Locate the cell with the specified text and output its [x, y] center coordinate. 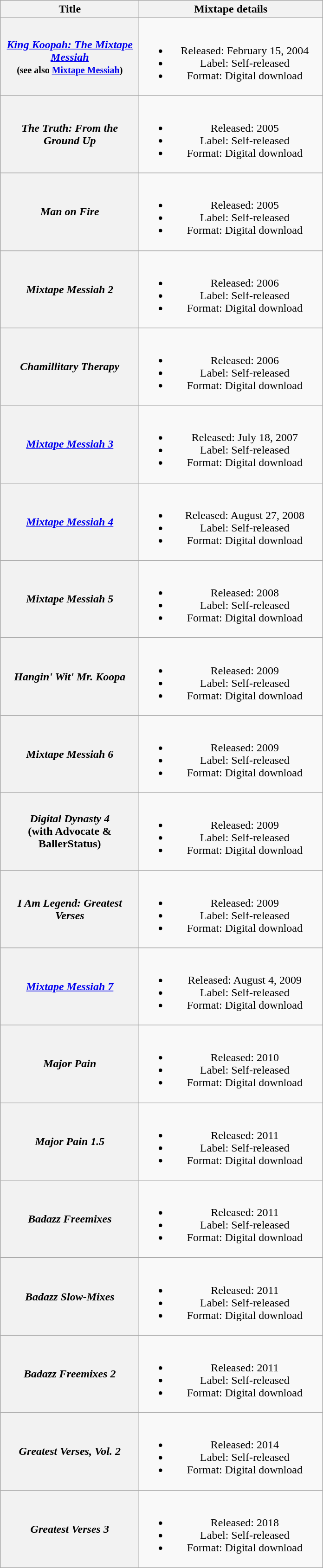
Released: 2010Label: Self-releasedFormat: Digital download [231, 1064]
Released: 2018Label: Self-releasedFormat: Digital download [231, 1529]
Badazz Freemixes [70, 1219]
Mixtape Messiah 2 [70, 289]
Mixtape details [231, 9]
Greatest Verses 3 [70, 1529]
The Truth: From the Ground Up [70, 134]
Mixtape Messiah 3 [70, 444]
Chamillitary Therapy [70, 366]
Released: July 18, 2007Label: Self-releasedFormat: Digital download [231, 444]
Released: 2014Label: Self-releasedFormat: Digital download [231, 1452]
Hangin' Wit' Mr. Koopa [70, 676]
Released: August 27, 2008Label: Self-releasedFormat: Digital download [231, 521]
Mixtape Messiah 7 [70, 987]
Major Pain [70, 1064]
Major Pain 1.5 [70, 1142]
I Am Legend: Greatest Verses [70, 909]
Mixtape Messiah 5 [70, 599]
Released: August 4, 2009Label: Self-releasedFormat: Digital download [231, 987]
Greatest Verses, Vol. 2 [70, 1452]
Mixtape Messiah 6 [70, 754]
Mixtape Messiah 4 [70, 521]
Digital Dynasty 4(with Advocate & BallerStatus) [70, 831]
Title [70, 9]
Badazz Slow-Mixes [70, 1297]
Badazz Freemixes 2 [70, 1374]
Man on Fire [70, 211]
Released: 2008Label: Self-releasedFormat: Digital download [231, 599]
King Koopah: The Mixtape Messiah(see also Mixtape Messiah) [70, 57]
Released: February 15, 2004Label: Self-releasedFormat: Digital download [231, 57]
